Pinpoint the cell where the given text exists, returning its [x, y] midpoint coordinate. 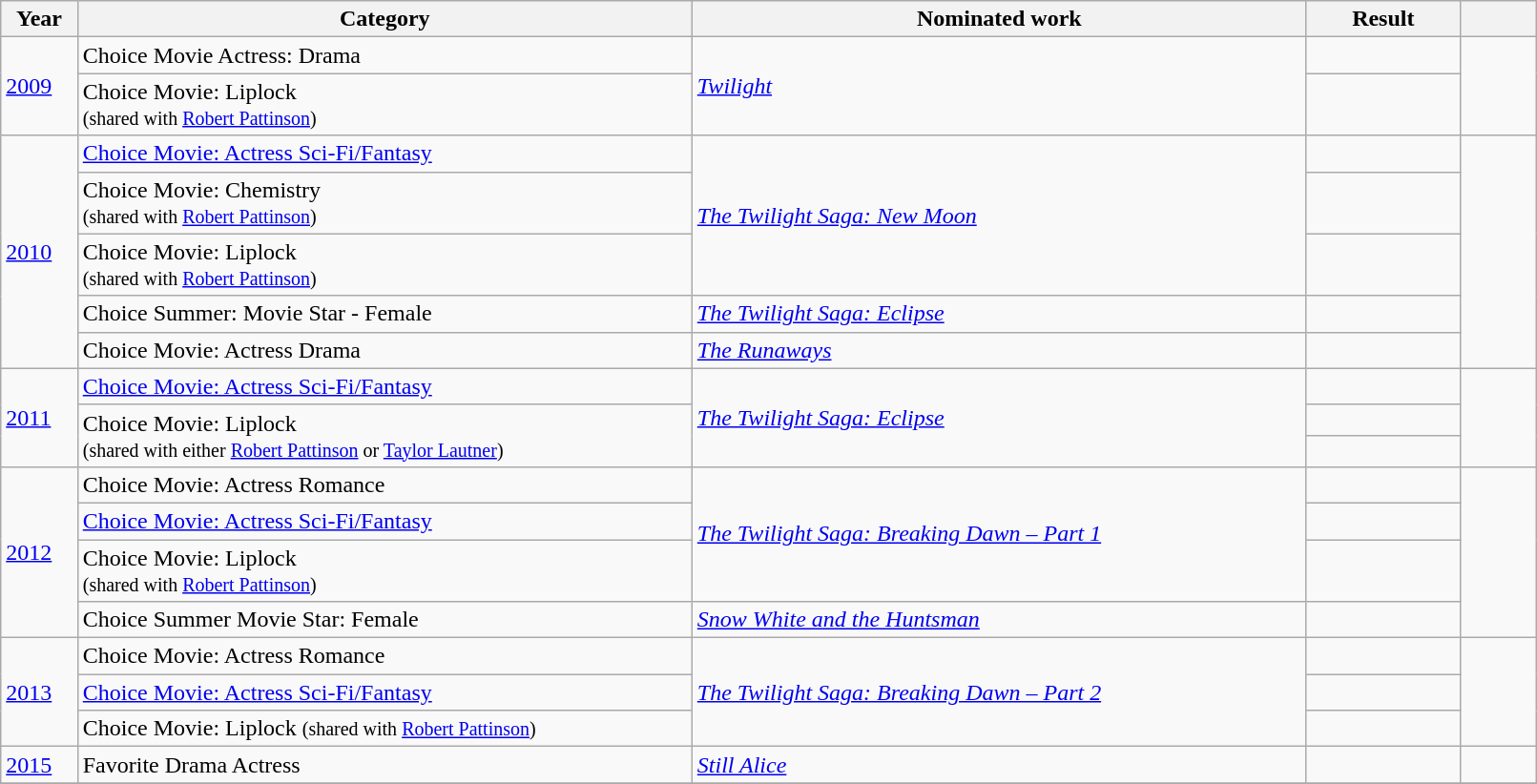
The Twilight Saga: Breaking Dawn – Part 2 [999, 692]
2009 [39, 86]
Twilight [999, 86]
Still Alice [999, 765]
Choice Movie: Chemistry(shared with Robert Pattinson) [384, 202]
Choice Movie Actress: Drama [384, 55]
2011 [39, 418]
2015 [39, 765]
2013 [39, 692]
Choice Movie: Liplock(shared with either Robert Pattinson or Taylor Lautner) [384, 435]
The Twilight Saga: New Moon [999, 216]
Favorite Drama Actress [384, 765]
2010 [39, 252]
Year [39, 19]
2012 [39, 551]
Choice Summer: Movie Star - Female [384, 314]
The Runaways [999, 350]
Choice Movie: Actress Drama [384, 350]
Nominated work [999, 19]
The Twilight Saga: Breaking Dawn – Part 1 [999, 534]
Category [384, 19]
Snow White and the Huntsman [999, 620]
Choice Summer Movie Star: Female [384, 620]
Result [1383, 19]
Choice Movie: Liplock (shared with Robert Pattinson) [384, 729]
